Detect which cell encompasses the target text, then output its (X, Y) center coordinate. 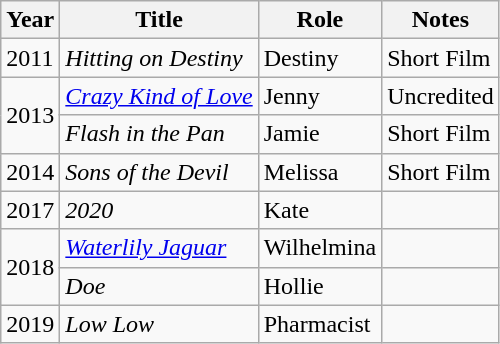
Uncredited (441, 96)
2017 (30, 210)
Doe (159, 286)
Low Low (159, 324)
Role (320, 20)
Kate (320, 210)
Waterlily Jaguar (159, 248)
2011 (30, 58)
Flash in the Pan (159, 134)
Year (30, 20)
2019 (30, 324)
2014 (30, 172)
Destiny (320, 58)
2020 (159, 210)
Notes (441, 20)
Wilhelmina (320, 248)
Jamie (320, 134)
Melissa (320, 172)
Sons of the Devil (159, 172)
Hitting on Destiny (159, 58)
Hollie (320, 286)
Crazy Kind of Love (159, 96)
Title (159, 20)
Pharmacist (320, 324)
2018 (30, 267)
Jenny (320, 96)
2013 (30, 115)
